Detect which cell encompasses the target text, then output its [x, y] center coordinate. 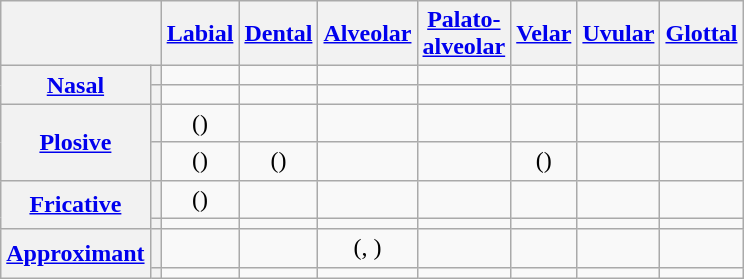
Palato-alveolar [464, 34]
Uvular [618, 34]
Plosive [76, 142]
Dental [278, 34]
(, ) [368, 248]
Nasal [76, 85]
Fricative [76, 204]
Velar [544, 34]
Approximant [76, 254]
Glottal [702, 34]
Labial [200, 34]
Alveolar [368, 34]
